Output the (x, y) coordinate of the center of the cell containing the given text.  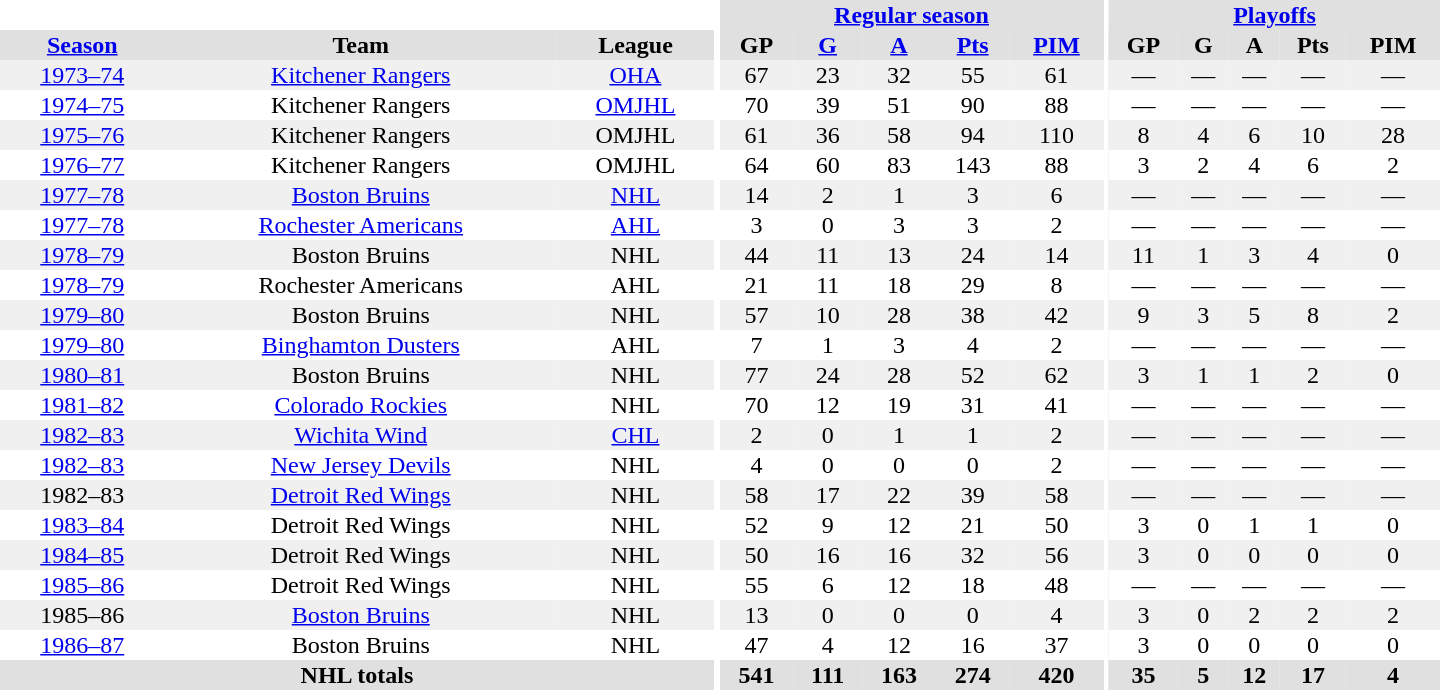
1983–84 (82, 525)
1975–76 (82, 135)
Binghamton Dusters (360, 345)
League (636, 45)
420 (1057, 675)
29 (973, 285)
22 (899, 495)
CHL (636, 435)
35 (1144, 675)
1981–82 (82, 405)
83 (899, 165)
143 (973, 165)
51 (899, 105)
1976–77 (82, 165)
90 (973, 105)
42 (1057, 315)
Wichita Wind (360, 435)
60 (828, 165)
7 (757, 345)
NHL totals (357, 675)
23 (828, 75)
1984–85 (82, 555)
163 (899, 675)
274 (973, 675)
48 (1057, 585)
1974–75 (82, 105)
OHA (636, 75)
Team (360, 45)
47 (757, 645)
62 (1057, 375)
Playoffs (1274, 15)
38 (973, 315)
111 (828, 675)
56 (1057, 555)
19 (899, 405)
37 (1057, 645)
94 (973, 135)
1986–87 (82, 645)
1980–81 (82, 375)
44 (757, 255)
New Jersey Devils (360, 465)
64 (757, 165)
Regular season (912, 15)
57 (757, 315)
31 (973, 405)
1973–74 (82, 75)
Colorado Rockies (360, 405)
36 (828, 135)
110 (1057, 135)
41 (1057, 405)
Season (82, 45)
541 (757, 675)
67 (757, 75)
77 (757, 375)
